Return (X, Y) of the center of cell containing provided text 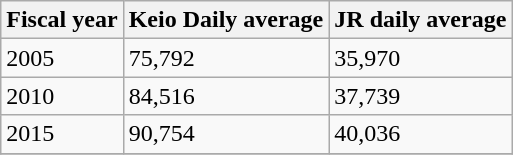
84,516 (226, 96)
35,970 (420, 58)
2010 (62, 96)
37,739 (420, 96)
2015 (62, 134)
JR daily average (420, 20)
2005 (62, 58)
90,754 (226, 134)
Fiscal year (62, 20)
Keio Daily average (226, 20)
75,792 (226, 58)
40,036 (420, 134)
